Scan for the cell matching the given text and deliver its (x, y) coordinate at center. 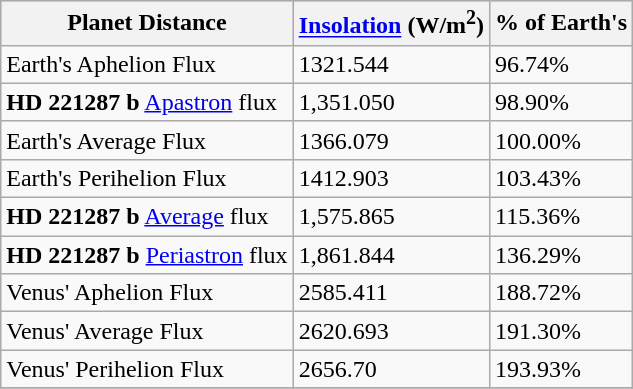
HD 221287 b Apastron flux (147, 102)
1,351.050 (391, 102)
Earth's Aphelion Flux (147, 64)
1,861.844 (391, 255)
96.74% (562, 64)
188.72% (562, 293)
Earth's Average Flux (147, 140)
Planet Distance (147, 24)
HD 221287 b Average flux (147, 217)
100.00% (562, 140)
1,575.865 (391, 217)
1412.903 (391, 178)
% of Earth's (562, 24)
Venus' Average Flux (147, 331)
193.93% (562, 369)
Venus' Perihelion Flux (147, 369)
1366.079 (391, 140)
2656.70 (391, 369)
103.43% (562, 178)
1321.544 (391, 64)
HD 221287 b Periastron flux (147, 255)
191.30% (562, 331)
2620.693 (391, 331)
115.36% (562, 217)
98.90% (562, 102)
Insolation (W/m2) (391, 24)
2585.411 (391, 293)
Venus' Aphelion Flux (147, 293)
136.29% (562, 255)
Earth's Perihelion Flux (147, 178)
